Extract the [X, Y] coordinate from the center of the cell holding the provided text.  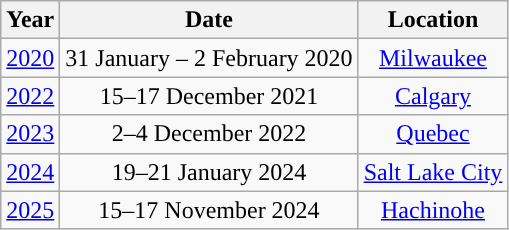
15–17 November 2024 [209, 210]
2022 [30, 96]
Location [433, 20]
2025 [30, 210]
Year [30, 20]
19–21 January 2024 [209, 172]
2020 [30, 58]
2–4 December 2022 [209, 134]
2023 [30, 134]
Salt Lake City [433, 172]
31 January – 2 February 2020 [209, 58]
Date [209, 20]
Milwaukee [433, 58]
2024 [30, 172]
Calgary [433, 96]
Quebec [433, 134]
Hachinohe [433, 210]
15–17 December 2021 [209, 96]
